Identify which cell holds the provided text, then report its (x, y) central coordinate. 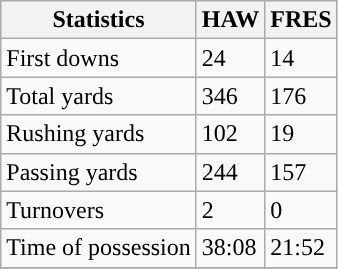
FRES (301, 20)
14 (301, 58)
157 (301, 172)
244 (230, 172)
Total yards (99, 96)
346 (230, 96)
Turnovers (99, 210)
Statistics (99, 20)
First downs (99, 58)
HAW (230, 20)
Time of possession (99, 248)
19 (301, 134)
38:08 (230, 248)
Passing yards (99, 172)
0 (301, 210)
102 (230, 134)
2 (230, 210)
Rushing yards (99, 134)
176 (301, 96)
21:52 (301, 248)
24 (230, 58)
